Search for the cell housing the specified text and yield its (X, Y) center coordinate. 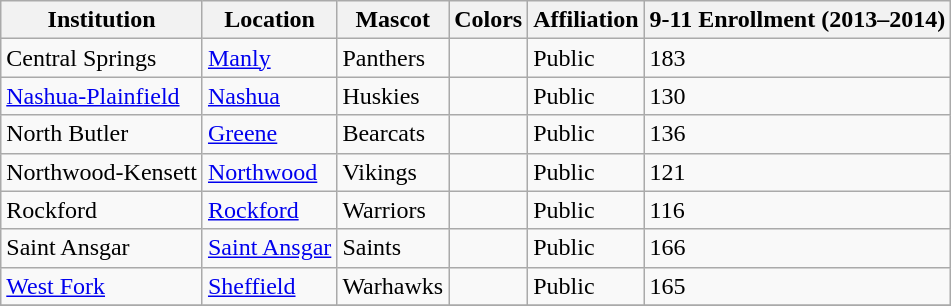
Nashua-Plainfield (102, 96)
Northwood (269, 172)
Mascot (393, 20)
Warhawks (393, 286)
136 (798, 134)
9-11 Enrollment (2013–2014) (798, 20)
Central Springs (102, 58)
Panthers (393, 58)
130 (798, 96)
Location (269, 20)
183 (798, 58)
Saints (393, 248)
Vikings (393, 172)
North Butler (102, 134)
165 (798, 286)
Colors (488, 20)
121 (798, 172)
Manly (269, 58)
Huskies (393, 96)
116 (798, 210)
Institution (102, 20)
Bearcats (393, 134)
Greene (269, 134)
Warriors (393, 210)
West Fork (102, 286)
Nashua (269, 96)
Affiliation (586, 20)
166 (798, 248)
Northwood-Kensett (102, 172)
Sheffield (269, 286)
